For the text-containing cell, return its midpoint in [X, Y] coordinate format. 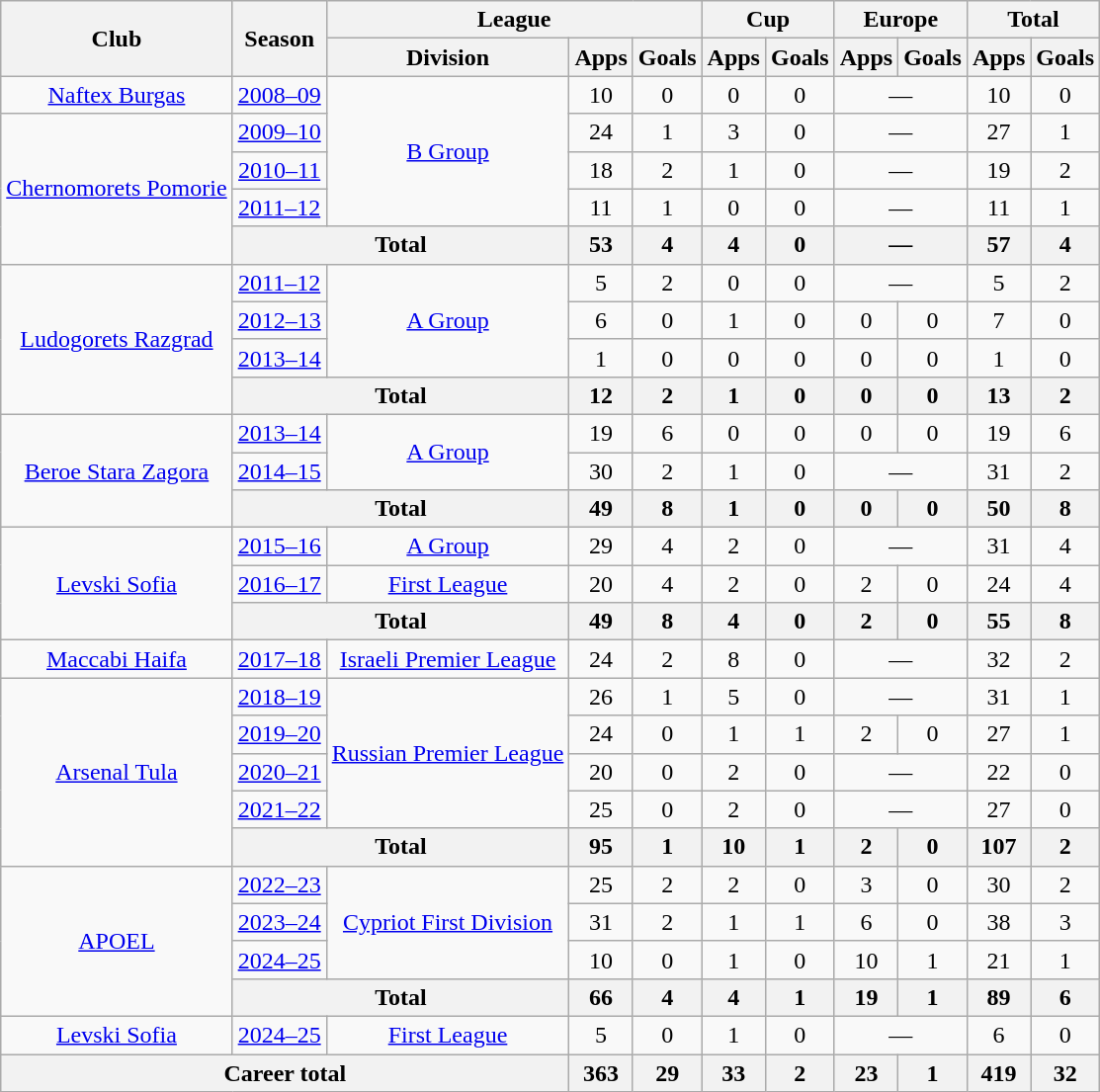
18 [601, 170]
2017–18 [279, 659]
55 [998, 622]
Beroe Stara Zagora [117, 470]
Russian Premier League [448, 753]
2015–16 [279, 546]
23 [866, 1072]
95 [601, 847]
Career total [285, 1072]
2014–15 [279, 471]
2019–20 [279, 734]
Israeli Premier League [448, 659]
107 [998, 847]
26 [601, 697]
2018–19 [279, 697]
50 [998, 509]
13 [998, 395]
Club [117, 39]
66 [601, 997]
89 [998, 997]
Cypriot First Division [448, 922]
B Group [448, 151]
12 [601, 395]
38 [998, 922]
Ludogorets Razgrad [117, 339]
2012–13 [279, 320]
21 [998, 960]
363 [601, 1072]
7 [998, 320]
League [514, 20]
Naftex Burgas [117, 95]
2022–23 [279, 884]
419 [998, 1072]
2010–11 [279, 170]
2009–10 [279, 132]
2023–24 [279, 922]
Season [279, 39]
Arsenal Tula [117, 772]
APOEL [117, 941]
33 [733, 1072]
2008–09 [279, 95]
Division [448, 57]
2021–22 [279, 809]
Maccabi Haifa [117, 659]
Europe [900, 20]
2020–21 [279, 772]
57 [998, 245]
53 [601, 245]
Cup [768, 20]
2016–17 [279, 584]
22 [998, 772]
Chernomorets Pomorie [117, 189]
